Determine the [X, Y] coordinate at the center of the cell enclosing the given text.  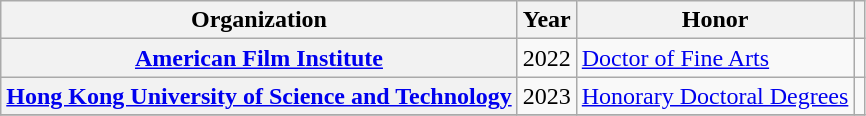
Organization [259, 20]
Hong Kong University of Science and Technology [259, 96]
2022 [546, 58]
2023 [546, 96]
Honorary Doctoral Degrees [715, 96]
American Film Institute [259, 58]
Doctor of Fine Arts [715, 58]
Honor [715, 20]
Year [546, 20]
